Scan for the cell matching the given text and deliver its (X, Y) coordinate at center. 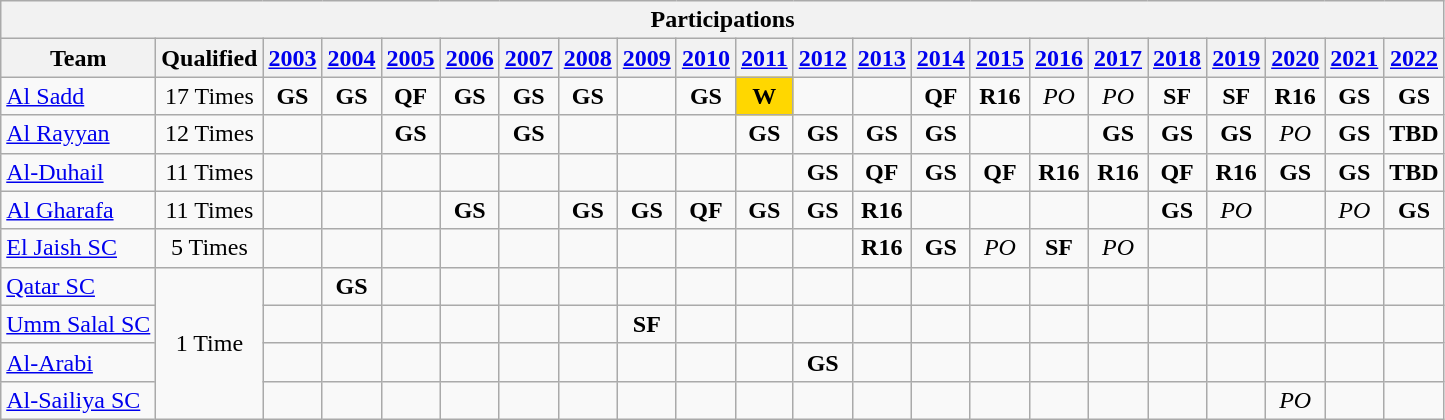
Participations (722, 20)
2008 (588, 58)
2010 (706, 58)
2012 (822, 58)
2011 (764, 58)
2014 (940, 58)
2015 (1000, 58)
Al Gharafa (78, 210)
Al Rayyan (78, 134)
2013 (882, 58)
Team (78, 58)
2003 (292, 58)
17 Times (210, 96)
Qatar SC (78, 286)
2019 (1236, 58)
2022 (1414, 58)
Al-Duhail (78, 172)
1 Time (210, 343)
12 Times (210, 134)
El Jaish SC (78, 248)
2018 (1178, 58)
2017 (1118, 58)
2020 (1296, 58)
2007 (528, 58)
Al-Sailiya SC (78, 400)
Al-Arabi (78, 362)
W (764, 96)
2016 (1058, 58)
2006 (470, 58)
2004 (352, 58)
2021 (1354, 58)
Qualified (210, 58)
2005 (410, 58)
2009 (646, 58)
Al Sadd (78, 96)
Umm Salal SC (78, 324)
5 Times (210, 248)
